Detect which cell encompasses the target text, then output its [x, y] center coordinate. 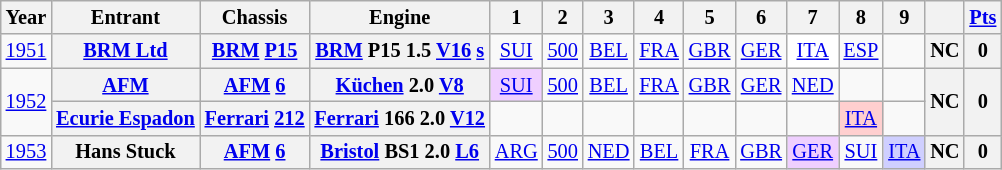
8 [860, 17]
AFM [125, 85]
Year [26, 17]
Ecurie Espadon [125, 118]
6 [761, 17]
Bristol BS1 2.0 L6 [400, 152]
5 [710, 17]
Engine [400, 17]
9 [904, 17]
Chassis [255, 17]
ESP [860, 51]
Hans Stuck [125, 152]
Ferrari 166 2.0 V12 [400, 118]
ARG [516, 152]
Entrant [125, 17]
4 [658, 17]
Pts [982, 17]
BRM P15 [255, 51]
1951 [26, 51]
Ferrari 212 [255, 118]
1 [516, 17]
BRM P15 1.5 V16 s [400, 51]
1952 [26, 102]
3 [609, 17]
2 [563, 17]
7 [813, 17]
Küchen 2.0 V8 [400, 85]
BRM Ltd [125, 51]
1953 [26, 152]
